Capture the cell that displays the provided text and extract its (X, Y) central coordinate. 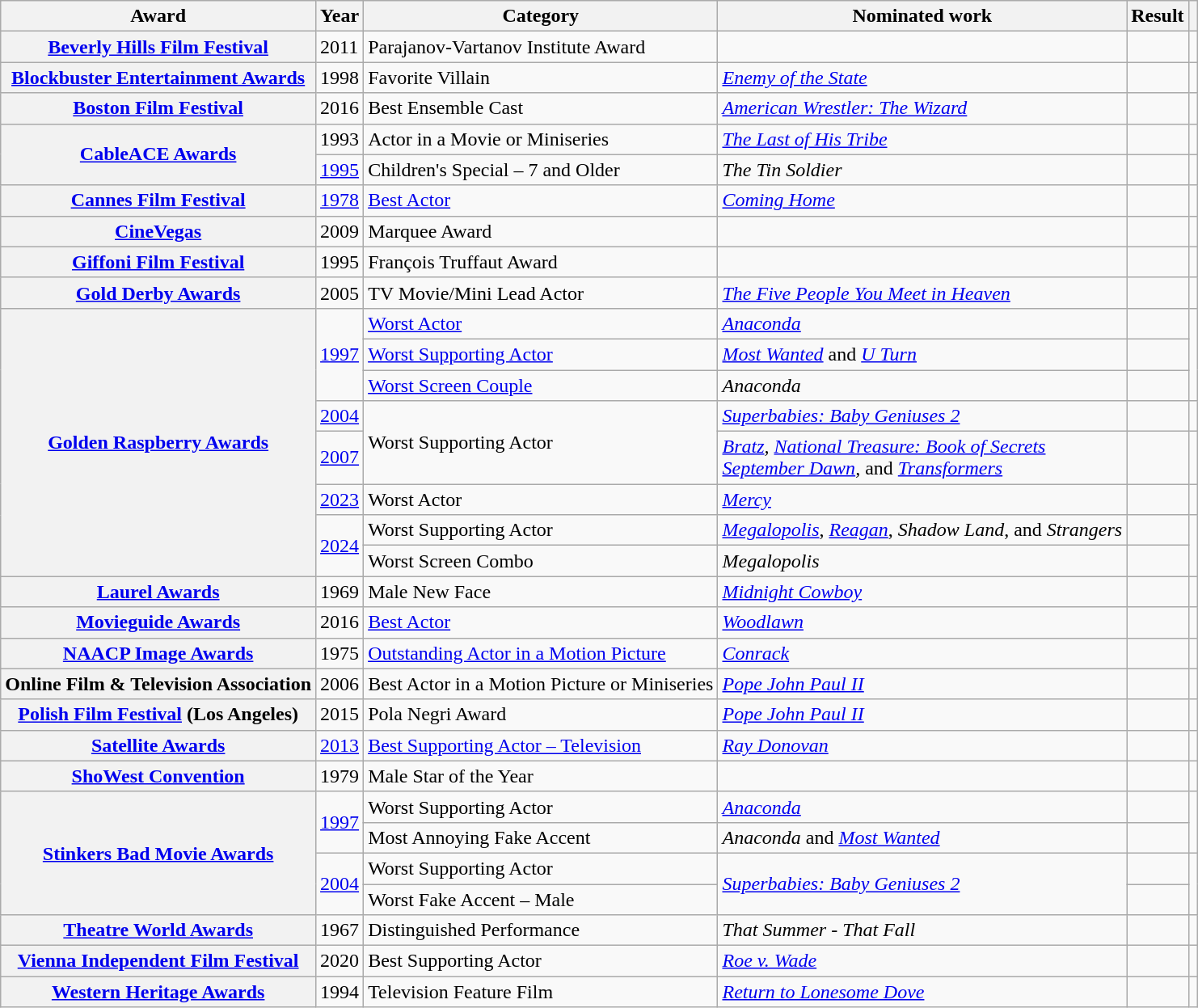
Pola Negri Award (541, 715)
Cannes Film Festival (158, 200)
Laurel Awards (158, 592)
Mercy (922, 500)
Favorite Villain (541, 78)
Most Annoying Fake Accent (541, 837)
Worst Screen Combo (541, 561)
Result (1158, 16)
ShoWest Convention (158, 776)
Nominated work (922, 16)
Year (340, 16)
2024 (340, 546)
Best Ensemble Cast (541, 108)
1967 (340, 930)
1975 (340, 653)
Parajanov-Vartanov Institute Award (541, 47)
CableACE Awards (158, 154)
Best Actor in a Motion Picture or Miniseries (541, 684)
Woodlawn (922, 622)
Bratz, National Treasure: Book of Secrets September Dawn, and Transformers (922, 458)
That Summer - That Fall (922, 930)
Boston Film Festival (158, 108)
1979 (340, 776)
The Five People You Meet in Heaven (922, 293)
Best Supporting Actor – Television (541, 745)
2013 (340, 745)
Giffoni Film Festival (158, 262)
Television Feature Film (541, 992)
Children's Special – 7 and Older (541, 170)
Worst Fake Accent – Male (541, 900)
1998 (340, 78)
2005 (340, 293)
Polish Film Festival (Los Angeles) (158, 715)
The Tin Soldier (922, 170)
Satellite Awards (158, 745)
Anaconda and Most Wanted (922, 837)
Most Wanted and U Turn (922, 354)
Best Supporting Actor (541, 961)
CineVegas (158, 231)
Male New Face (541, 592)
Worst Screen Couple (541, 386)
Ray Donovan (922, 745)
1969 (340, 592)
2009 (340, 231)
Roe v. Wade (922, 961)
Online Film & Television Association (158, 684)
2020 (340, 961)
2023 (340, 500)
Blockbuster Entertainment Awards (158, 78)
2015 (340, 715)
Gold Derby Awards (158, 293)
Vienna Independent Film Festival (158, 961)
Theatre World Awards (158, 930)
Marquee Award (541, 231)
2006 (340, 684)
Male Star of the Year (541, 776)
Conrack (922, 653)
Stinkers Bad Movie Awards (158, 853)
1993 (340, 139)
Movieguide Awards (158, 622)
Midnight Cowboy (922, 592)
American Wrestler: The Wizard (922, 108)
TV Movie/Mini Lead Actor (541, 293)
Distinguished Performance (541, 930)
Golden Raspberry Awards (158, 442)
2011 (340, 47)
Megalopolis, Reagan, Shadow Land, and Strangers (922, 530)
1994 (340, 992)
Western Heritage Awards (158, 992)
Beverly Hills Film Festival (158, 47)
Megalopolis (922, 561)
Actor in a Movie or Miniseries (541, 139)
Coming Home (922, 200)
Award (158, 16)
The Last of His Tribe (922, 139)
2007 (340, 458)
1978 (340, 200)
François Truffaut Award (541, 262)
Category (541, 16)
Return to Lonesome Dove (922, 992)
Enemy of the State (922, 78)
NAACP Image Awards (158, 653)
Outstanding Actor in a Motion Picture (541, 653)
